Pinpoint the cell where the given text exists, returning its (x, y) midpoint coordinate. 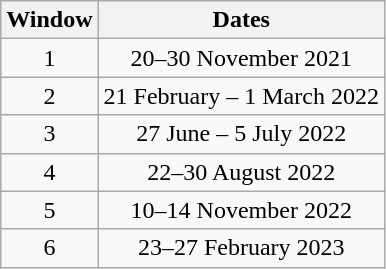
22–30 August 2022 (241, 172)
6 (50, 248)
21 February – 1 March 2022 (241, 96)
27 June – 5 July 2022 (241, 134)
3 (50, 134)
1 (50, 58)
23–27 February 2023 (241, 248)
4 (50, 172)
Dates (241, 20)
5 (50, 210)
2 (50, 96)
20–30 November 2021 (241, 58)
Window (50, 20)
10–14 November 2022 (241, 210)
